Provide the [x, y] coordinate of the cell's center where the given text is located.  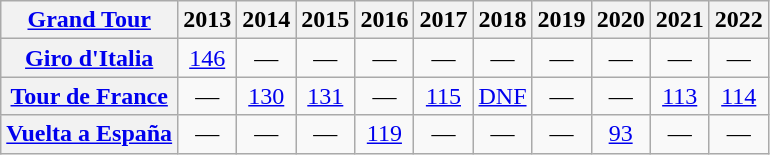
131 [326, 96]
113 [680, 96]
2022 [738, 20]
2014 [266, 20]
114 [738, 96]
130 [266, 96]
Giro d'Italia [90, 58]
93 [620, 134]
DNF [502, 96]
2016 [384, 20]
2020 [620, 20]
2017 [444, 20]
2018 [502, 20]
Tour de France [90, 96]
115 [444, 96]
2019 [562, 20]
Vuelta a España [90, 134]
2013 [208, 20]
2015 [326, 20]
119 [384, 134]
Grand Tour [90, 20]
146 [208, 58]
2021 [680, 20]
